From the cell containing the given text, extract its center point as (X, Y) coordinate. 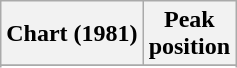
Chart (1981) (72, 34)
Peakposition (189, 34)
